Find where the given text appears and provide that cell's center as (X, Y) coordinate. 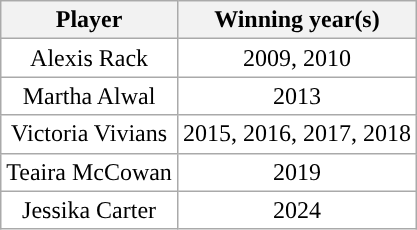
Teaira McCowan (90, 172)
2009, 2010 (296, 58)
Alexis Rack (90, 58)
2013 (296, 96)
Martha Alwal (90, 96)
2015, 2016, 2017, 2018 (296, 134)
Winning year(s) (296, 20)
2019 (296, 172)
Player (90, 20)
2024 (296, 210)
Victoria Vivians (90, 134)
Jessika Carter (90, 210)
